Identify which cell holds the provided text, then report its (x, y) central coordinate. 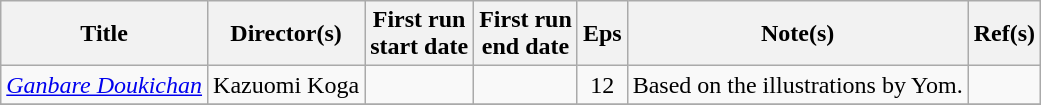
Title (104, 34)
First runend date (526, 34)
Eps (602, 34)
First runstart date (420, 34)
Kazuomi Koga (286, 85)
Director(s) (286, 34)
Based on the illustrations by Yom. (798, 85)
12 (602, 85)
Ref(s) (1004, 34)
Ganbare Doukichan (104, 85)
Note(s) (798, 34)
